Output the [X, Y] coordinate of the center of the cell containing the given text.  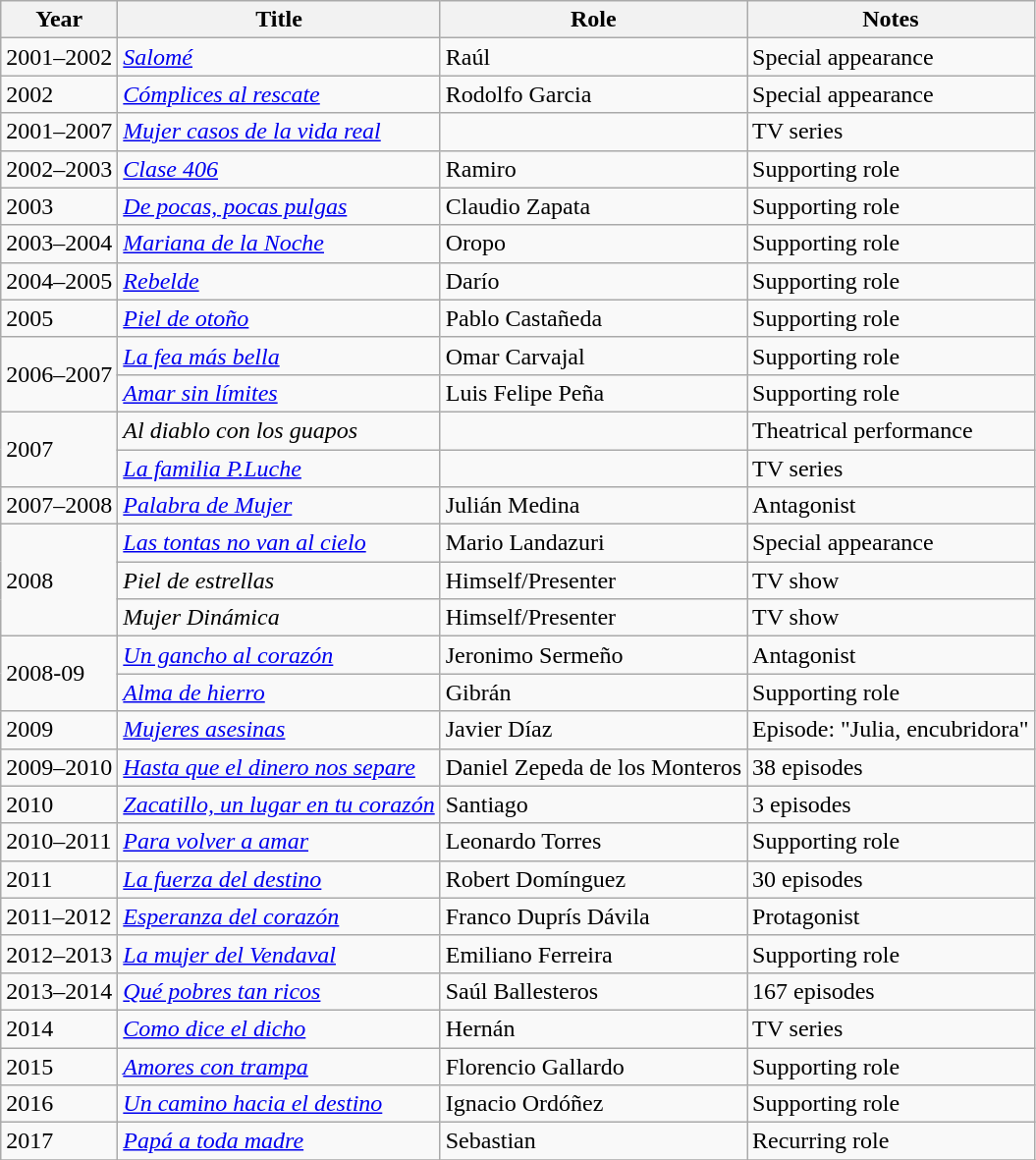
La fuerza del destino [279, 879]
167 episodes [892, 991]
2013–2014 [59, 991]
Recurring role [892, 1141]
Papá a toda madre [279, 1141]
Alma de hierro [279, 692]
2009–2010 [59, 767]
Year [59, 20]
Palabra de Mujer [279, 506]
2011–2012 [59, 916]
Franco Duprís Dávila [593, 916]
Claudio Zapata [593, 206]
2007–2008 [59, 506]
Gibrán [593, 692]
Salomé [279, 57]
Mario Landazuri [593, 543]
Leonardo Torres [593, 842]
2001–2002 [59, 57]
Omar Carvajal [593, 356]
2002–2003 [59, 169]
Saúl Ballesteros [593, 991]
Notes [892, 20]
Raúl [593, 57]
Piel de estrellas [279, 580]
Episode: "Julia, encubridora" [892, 730]
2012–2013 [59, 954]
2010–2011 [59, 842]
Rodolfo Garcia [593, 94]
2003 [59, 206]
Mariana de la Noche [279, 244]
Para volver a amar [279, 842]
Amores con trampa [279, 1066]
La fea más bella [279, 356]
2006–2007 [59, 374]
Amar sin límites [279, 393]
2015 [59, 1066]
La familia P.Luche [279, 469]
Cómplices al rescate [279, 94]
Mujer casos de la vida real [279, 132]
2008-09 [59, 674]
3 episodes [892, 804]
2011 [59, 879]
30 episodes [892, 879]
Mujer Dinámica [279, 618]
Pablo Castañeda [593, 318]
Mujeres asesinas [279, 730]
Jeronimo Sermeño [593, 655]
2003–2004 [59, 244]
2008 [59, 580]
2005 [59, 318]
Qué pobres tan ricos [279, 991]
2001–2007 [59, 132]
De pocas, pocas pulgas [279, 206]
Esperanza del corazón [279, 916]
Robert Domínguez [593, 879]
Como dice el dicho [279, 1028]
Sebastian [593, 1141]
Ramiro [593, 169]
Las tontas no van al cielo [279, 543]
2017 [59, 1141]
Santiago [593, 804]
Un gancho al corazón [279, 655]
Zacatillo, un lugar en tu corazón [279, 804]
38 episodes [892, 767]
Un camino hacia el destino [279, 1104]
2016 [59, 1104]
Oropo [593, 244]
Role [593, 20]
Piel de otoño [279, 318]
2010 [59, 804]
Florencio Gallardo [593, 1066]
Julián Medina [593, 506]
Emiliano Ferreira [593, 954]
La mujer del Vendaval [279, 954]
Clase 406 [279, 169]
2007 [59, 449]
2002 [59, 94]
Title [279, 20]
Daniel Zepeda de los Monteros [593, 767]
Hernán [593, 1028]
2009 [59, 730]
Javier Díaz [593, 730]
2014 [59, 1028]
Luis Felipe Peña [593, 393]
Ignacio Ordóñez [593, 1104]
2004–2005 [59, 281]
Rebelde [279, 281]
Darío [593, 281]
Theatrical performance [892, 430]
Al diablo con los guapos [279, 430]
Hasta que el dinero nos separe [279, 767]
Protagonist [892, 916]
